From the cell containing the given text, extract its center point as [X, Y] coordinate. 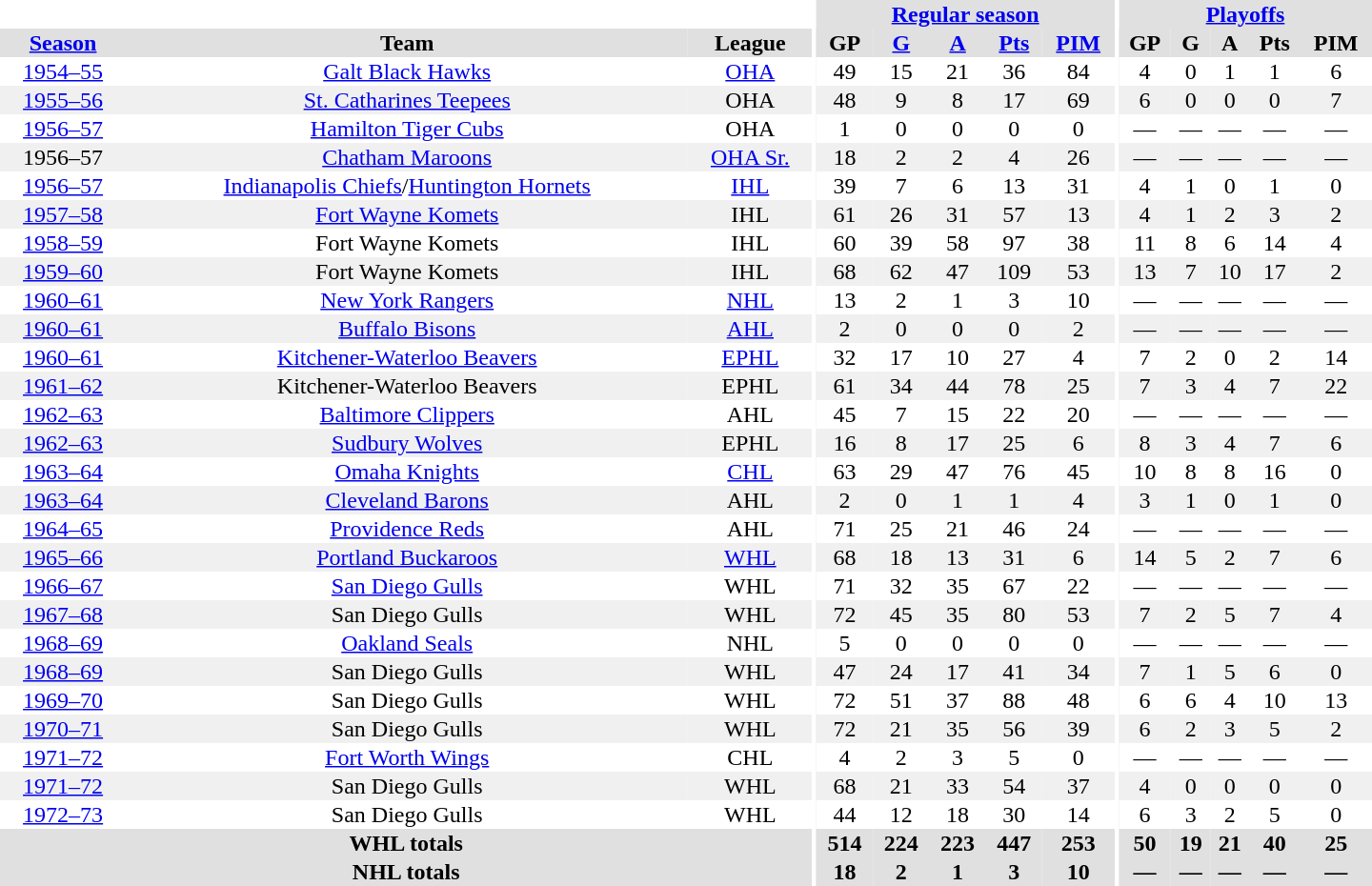
Baltimore Clippers [407, 414]
Cleveland Barons [407, 500]
Omaha Knights [407, 472]
76 [1014, 472]
9 [901, 100]
1969–70 [63, 700]
78 [1014, 386]
84 [1079, 71]
36 [1014, 71]
1955–56 [63, 100]
Chatham Maroons [407, 157]
46 [1014, 529]
97 [1014, 243]
62 [901, 272]
1964–65 [63, 529]
54 [1014, 786]
27 [1014, 357]
33 [957, 786]
1954–55 [63, 71]
40 [1275, 843]
1959–60 [63, 272]
NHL totals [406, 872]
11 [1145, 243]
1957–58 [63, 214]
1972–73 [63, 815]
20 [1079, 414]
1961–62 [63, 386]
88 [1014, 700]
57 [1014, 214]
Galt Black Hawks [407, 71]
1970–71 [63, 729]
Buffalo Bisons [407, 329]
Hamilton Tiger Cubs [407, 129]
Playoffs [1245, 14]
60 [844, 243]
51 [901, 700]
109 [1014, 272]
Fort Worth Wings [407, 757]
223 [957, 843]
67 [1014, 586]
49 [844, 71]
50 [1145, 843]
63 [844, 472]
Providence Reds [407, 529]
224 [901, 843]
Oakland Seals [407, 643]
WHL totals [406, 843]
19 [1191, 843]
1965–66 [63, 557]
Regular season [965, 14]
Team [407, 43]
OHA Sr. [750, 157]
514 [844, 843]
12 [901, 815]
Sudbury Wolves [407, 443]
29 [901, 472]
New York Rangers [407, 300]
41 [1014, 672]
St. Catharines Teepees [407, 100]
League [750, 43]
Indianapolis Chiefs/Huntington Hornets [407, 186]
58 [957, 243]
Portland Buckaroos [407, 557]
253 [1079, 843]
38 [1079, 243]
56 [1014, 729]
1967–68 [63, 614]
69 [1079, 100]
1966–67 [63, 586]
1958–59 [63, 243]
80 [1014, 614]
Season [63, 43]
447 [1014, 843]
30 [1014, 815]
